Detect which cell encompasses the target text, then output its (X, Y) center coordinate. 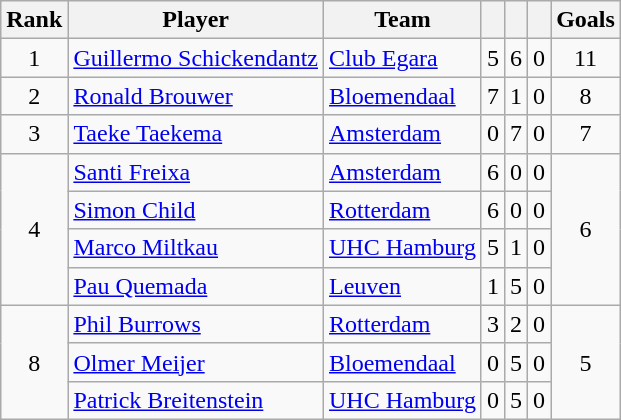
Simon Child (196, 210)
Olmer Meijer (196, 362)
Rank (34, 20)
Guillermo Schickendantz (196, 58)
Taeke Taekema (196, 134)
4 (34, 229)
Club Egara (403, 58)
Marco Miltkau (196, 248)
Goals (586, 20)
Pau Quemada (196, 286)
Santi Freixa (196, 172)
Patrick Breitenstein (196, 400)
Phil Burrows (196, 324)
11 (586, 58)
Player (196, 20)
Team (403, 20)
Ronald Brouwer (196, 96)
Leuven (403, 286)
